Pinpoint the cell where the given text exists, returning its (x, y) midpoint coordinate. 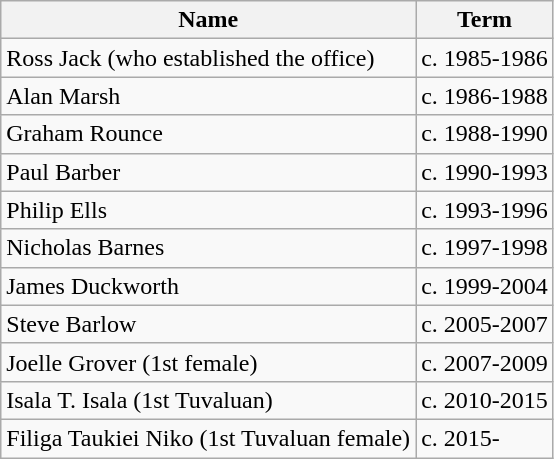
c. 1986-1988 (485, 96)
Philip Ells (208, 210)
Ross Jack (who established the office) (208, 58)
Joelle Grover (1st female) (208, 362)
Nicholas Barnes (208, 248)
c. 1985-1986 (485, 58)
Name (208, 20)
c. 2015- (485, 438)
c. 2005-2007 (485, 324)
c. 1990-1993 (485, 172)
Term (485, 20)
c. 2007-2009 (485, 362)
Isala T. Isala (1st Tuvaluan) (208, 400)
c. 1997-1998 (485, 248)
Graham Rounce (208, 134)
Filiga Taukiei Niko (1st Tuvaluan female) (208, 438)
c. 1999-2004 (485, 286)
c. 2010-2015 (485, 400)
Paul Barber (208, 172)
c. 1988-1990 (485, 134)
James Duckworth (208, 286)
Alan Marsh (208, 96)
c. 1993-1996 (485, 210)
Steve Barlow (208, 324)
